Return [x, y] of the center of cell containing provided text 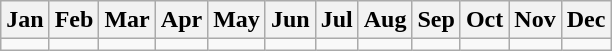
Jan [25, 20]
Jul [336, 20]
Oct [484, 20]
Apr [181, 20]
Nov [535, 20]
Dec [586, 20]
Mar [127, 20]
May [237, 20]
Jun [290, 20]
Sep [436, 20]
Aug [385, 20]
Feb [74, 20]
